Determine the (X, Y) coordinate at the center of the cell enclosing the given text.  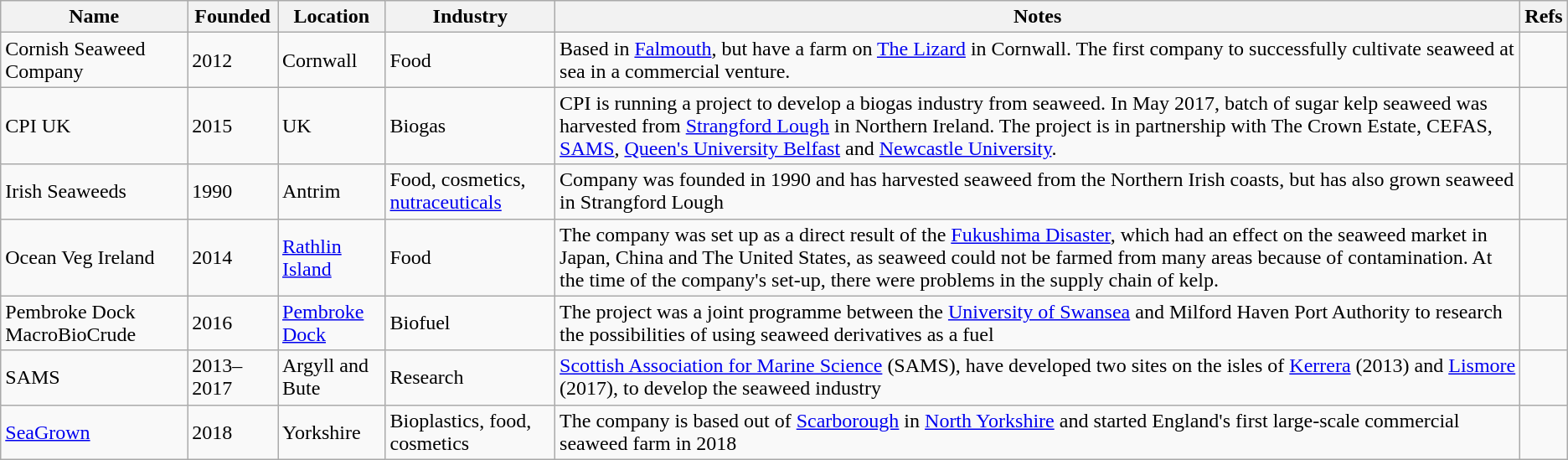
2014 (233, 257)
SAMS (94, 377)
Location (332, 17)
Irish Seaweeds (94, 191)
Notes (1038, 17)
Bioplastics, food, cosmetics (471, 432)
2015 (233, 126)
Pembroke Dock (332, 323)
Rathlin Island (332, 257)
Cornish Seaweed Company (94, 60)
Name (94, 17)
2016 (233, 323)
Food, cosmetics, nutraceuticals (471, 191)
Biogas (471, 126)
Pembroke Dock MacroBioCrude (94, 323)
Antrim (332, 191)
CPI UK (94, 126)
SeaGrown (94, 432)
Research (471, 377)
Company was founded in 1990 and has harvested seaweed from the Northern Irish coasts, but has also grown seaweed in Strangford Lough (1038, 191)
1990 (233, 191)
Yorkshire (332, 432)
2012 (233, 60)
Biofuel (471, 323)
Refs (1544, 17)
Based in Falmouth, but have a farm on The Lizard in Cornwall. The first company to successfully cultivate seaweed at sea in a commercial venture. (1038, 60)
Cornwall (332, 60)
Argyll and Bute (332, 377)
2013–2017 (233, 377)
The company is based out of Scarborough in North Yorkshire and started England's first large-scale commercial seaweed farm in 2018 (1038, 432)
Industry (471, 17)
UK (332, 126)
Founded (233, 17)
2018 (233, 432)
Ocean Veg Ireland (94, 257)
